Return [X, Y] of the center of cell containing provided text 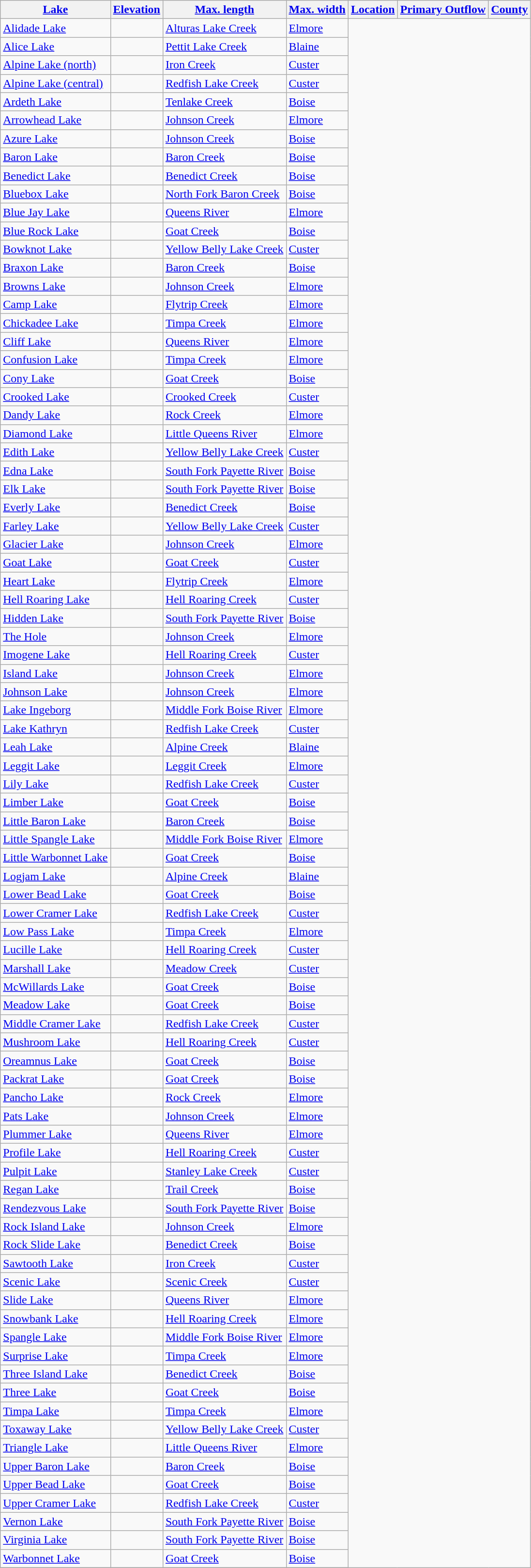
Diamond Lake [55, 434]
Tenlake Creek [225, 102]
Alidade Lake [55, 28]
Alpine Lake (north) [55, 65]
Elk Lake [55, 489]
Ardeth Lake [55, 102]
Virginia Lake [55, 1540]
Leggit Creek [225, 765]
Bluebox Lake [55, 194]
Pats Lake [55, 1116]
Three Island Lake [55, 1374]
Little Baron Lake [55, 821]
Profile Lake [55, 1153]
North Fork Baron Creek [225, 194]
Trail Creek [225, 1190]
McWillards Lake [55, 987]
Browns Lake [55, 286]
Benedict Lake [55, 175]
Triangle Lake [55, 1448]
Hell Roaring Lake [55, 600]
Upper Cramer Lake [55, 1503]
Edna Lake [55, 470]
Sawtooth Lake [55, 1263]
Glacier Lake [55, 544]
Azure Lake [55, 139]
Upper Baron Lake [55, 1466]
Three Lake [55, 1392]
Lake Kathryn [55, 729]
Meadow Lake [55, 1005]
Leah Lake [55, 747]
Max. length [225, 10]
Oreamnus Lake [55, 1060]
Farley Lake [55, 526]
Low Pass Lake [55, 931]
Warbonnet Lake [55, 1558]
Lower Cramer Lake [55, 913]
Goat Lake [55, 563]
Meadow Creek [225, 968]
Toxaway Lake [55, 1429]
Leggit Lake [55, 765]
Imogene Lake [55, 655]
Alpine Lake (central) [55, 83]
Arrowhead Lake [55, 120]
Crooked Lake [55, 397]
Timpa Lake [55, 1411]
Heart Lake [55, 581]
Surprise Lake [55, 1355]
Snowbank Lake [55, 1319]
Middle Cramer Lake [55, 1024]
Hidden Lake [55, 618]
Regan Lake [55, 1190]
Plummer Lake [55, 1134]
Lake Ingeborg [55, 710]
Edith Lake [55, 452]
Rock Slide Lake [55, 1245]
Johnson Lake [55, 692]
Chickadee Lake [55, 323]
Lily Lake [55, 784]
Rock Island Lake [55, 1226]
Pancho Lake [55, 1097]
Baron Lake [55, 157]
Limber Lake [55, 802]
Camp Lake [55, 305]
Blue Jay Lake [55, 212]
Lower Bead Lake [55, 895]
Scenic Lake [55, 1282]
Scenic Creek [225, 1282]
Blue Rock Lake [55, 231]
Max. width [317, 10]
The Hole [55, 637]
Upper Bead Lake [55, 1485]
Location [373, 10]
Little Spangle Lake [55, 839]
Mushroom Lake [55, 1042]
Braxon Lake [55, 268]
Crooked Creek [225, 397]
Spangle Lake [55, 1337]
Pulpit Lake [55, 1171]
Little Warbonnet Lake [55, 858]
Confusion Lake [55, 360]
Elevation [137, 10]
Alice Lake [55, 47]
Rendezvous Lake [55, 1208]
Logjam Lake [55, 876]
Slide Lake [55, 1300]
Alturas Lake Creek [225, 28]
Cony Lake [55, 378]
Vernon Lake [55, 1521]
Primary Outflow [443, 10]
Lake [55, 10]
Bowknot Lake [55, 249]
Island Lake [55, 673]
Pettit Lake Creek [225, 47]
County [509, 10]
Lucille Lake [55, 950]
Everly Lake [55, 507]
Packrat Lake [55, 1079]
Dandy Lake [55, 415]
Marshall Lake [55, 968]
Cliff Lake [55, 342]
Stanley Lake Creek [225, 1171]
